For the text-containing cell, return its midpoint in (X, Y) coordinate format. 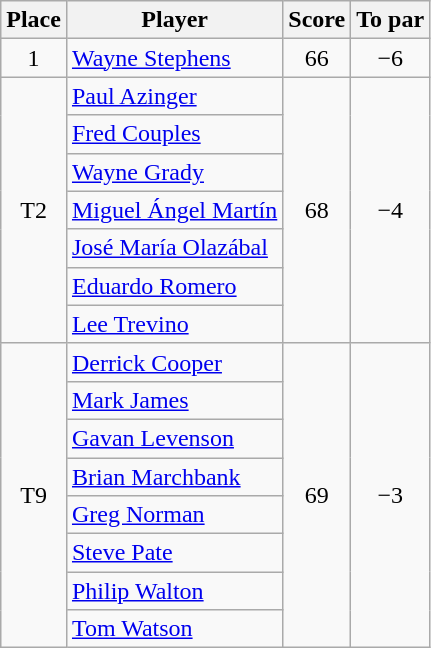
José María Olazábal (174, 248)
Fred Couples (174, 134)
Wayne Stephens (174, 58)
Score (317, 20)
−3 (390, 495)
Philip Walton (174, 591)
Gavan Levenson (174, 438)
−6 (390, 58)
Player (174, 20)
Tom Watson (174, 629)
Brian Marchbank (174, 477)
Mark James (174, 400)
Steve Pate (174, 553)
−4 (390, 210)
T2 (34, 210)
68 (317, 210)
Derrick Cooper (174, 362)
69 (317, 495)
Greg Norman (174, 515)
Miguel Ángel Martín (174, 210)
To par (390, 20)
Wayne Grady (174, 172)
66 (317, 58)
Eduardo Romero (174, 286)
Lee Trevino (174, 324)
Paul Azinger (174, 96)
Place (34, 20)
1 (34, 58)
T9 (34, 495)
